Detect which cell encompasses the target text, then output its [x, y] center coordinate. 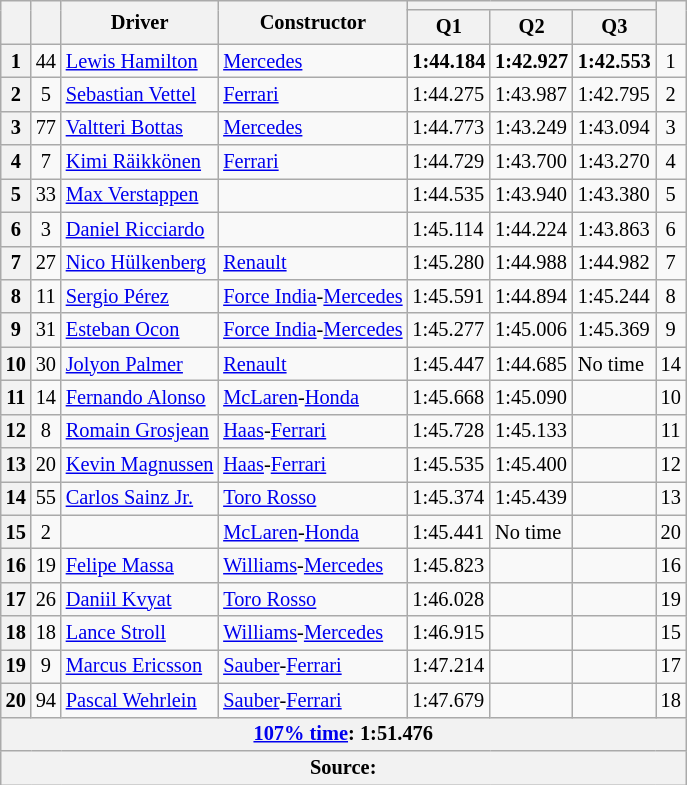
Constructor [312, 22]
1:44.773 [448, 128]
1:45.006 [532, 330]
1:45.133 [532, 431]
1:45.277 [448, 330]
1:45.728 [448, 431]
1:45.244 [614, 296]
1:45.280 [448, 263]
1:45.400 [532, 465]
1:43.380 [614, 195]
1:43.863 [614, 229]
Esteban Ocon [140, 330]
Daniil Kvyat [140, 599]
77 [46, 128]
Sebastian Vettel [140, 94]
Fernando Alonso [140, 397]
1:45.447 [448, 364]
1:46.915 [448, 633]
Kimi Räikkönen [140, 162]
Lewis Hamilton [140, 61]
1:43.987 [532, 94]
30 [46, 364]
1:47.214 [448, 666]
1:44.685 [532, 364]
31 [46, 330]
1:44.275 [448, 94]
1:43.249 [532, 128]
1:45.374 [448, 498]
1:45.535 [448, 465]
1:44.982 [614, 263]
Lance Stroll [140, 633]
1:46.028 [448, 599]
33 [46, 195]
44 [46, 61]
Kevin Magnussen [140, 465]
Pascal Wehrlein [140, 700]
1:44.729 [448, 162]
107% time: 1:51.476 [344, 734]
1:45.823 [448, 565]
Valtteri Bottas [140, 128]
Source: [344, 767]
1:45.369 [614, 330]
1:45.114 [448, 229]
55 [46, 498]
1:45.591 [448, 296]
1:42.553 [614, 61]
1:43.094 [614, 128]
1:47.679 [448, 700]
Q1 [448, 27]
1:45.441 [448, 532]
1:44.894 [532, 296]
Driver [140, 22]
1:43.270 [614, 162]
Felipe Massa [140, 565]
1:42.795 [614, 94]
1:42.927 [532, 61]
Nico Hülkenberg [140, 263]
26 [46, 599]
1:45.668 [448, 397]
1:43.700 [532, 162]
Daniel Ricciardo [140, 229]
94 [46, 700]
1:43.940 [532, 195]
Jolyon Palmer [140, 364]
1:44.184 [448, 61]
1:45.439 [532, 498]
Max Verstappen [140, 195]
Carlos Sainz Jr. [140, 498]
1:45.090 [532, 397]
Romain Grosjean [140, 431]
Marcus Ericsson [140, 666]
Q3 [614, 27]
Sergio Pérez [140, 296]
1:44.535 [448, 195]
Q2 [532, 27]
1:44.224 [532, 229]
1:44.988 [532, 263]
27 [46, 263]
